Capture the cell that displays the provided text and extract its (x, y) central coordinate. 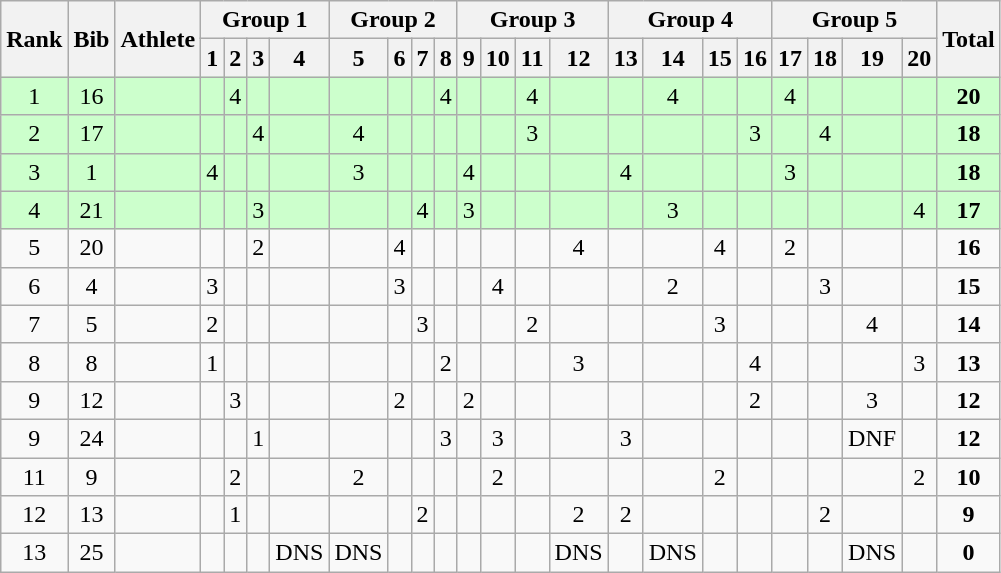
Athlete (158, 39)
Group 2 (393, 20)
Group 4 (690, 20)
DNF (872, 438)
21 (92, 210)
Bib (92, 39)
Group 1 (265, 20)
Group 5 (854, 20)
Total (969, 39)
24 (92, 438)
19 (872, 58)
Group 3 (532, 20)
25 (92, 553)
Rank (34, 39)
0 (969, 553)
